Extract the [x, y] coordinate from the center of the cell holding the provided text.  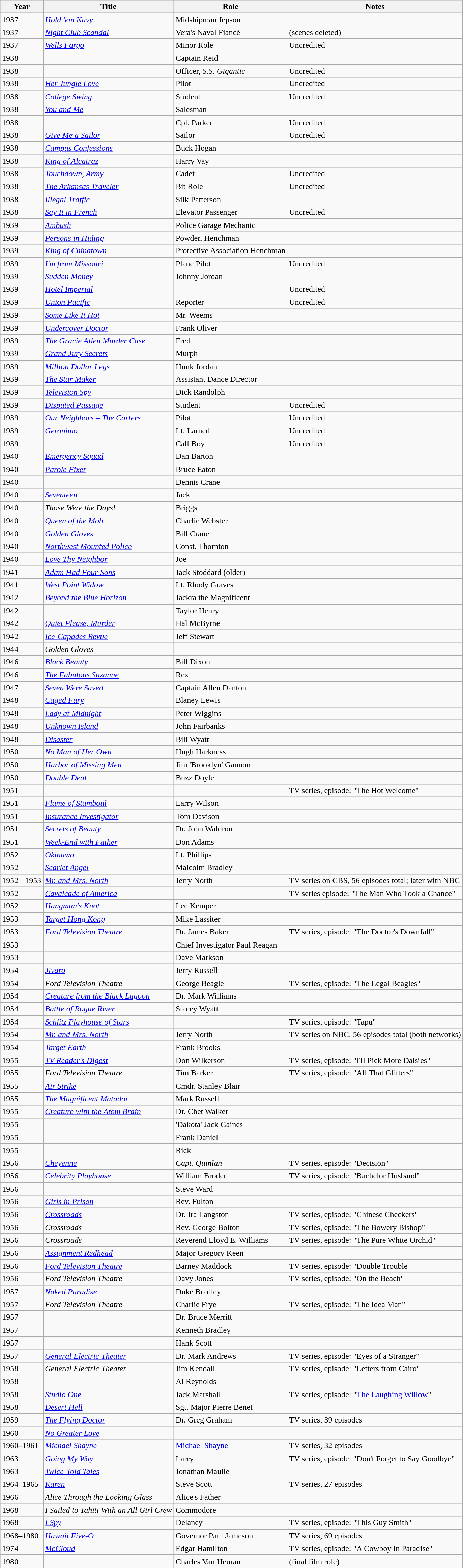
Studio One [109, 1394]
Parole Fixer [109, 469]
Dr. Chet Walker [230, 1112]
King of Chinatown [109, 251]
Disputed Passage [109, 405]
Steve Ward [230, 1189]
Adam Had Four Sons [109, 572]
Sudden Money [109, 276]
Jerry Russell [230, 970]
Northwest Mounted Police [109, 546]
TV series, episode: "A Cowboy in Paradise" [375, 1548]
Seven Were Saved [109, 688]
Scarlet Angel [109, 868]
Johnny Jordan [230, 276]
(scenes deleted) [375, 32]
Persons in Hiding [109, 238]
TV series on CBS, 56 episodes total; later with NBC [375, 880]
Schlitz Playhouse of Stars [109, 1022]
Police Garage Mechanic [230, 225]
Taylor Henry [230, 611]
1968–1980 [22, 1536]
Bit Role [230, 187]
Malcolm Bradley [230, 868]
Girls in Prison [109, 1202]
Target Earth [109, 1047]
Hotel Imperial [109, 289]
TV series, episode: "Don't Forget to Say Goodbye" [375, 1459]
Don Adams [230, 842]
Touchdown, Army [109, 174]
Say It in French [109, 212]
Undercover Doctor [109, 328]
Dick Randolph [230, 392]
Reverend Lloyd E. Williams [230, 1240]
Minor Role [230, 45]
Hank Scott [230, 1343]
'Dakota' Jack Gaines [230, 1124]
Al Reynolds [230, 1381]
Secrets of Beauty [109, 829]
Lady at Midnight [109, 713]
I Spy [109, 1523]
Jack Stoddard (older) [230, 572]
Cpl. Parker [230, 122]
Ambush [109, 225]
Sailor [230, 135]
1966 [22, 1497]
Target Hong Kong [109, 919]
Alice Through the Looking Glass [109, 1497]
Mr. Weems [230, 315]
Powder, Henchman [230, 238]
1960 [22, 1433]
Peter Wiggins [230, 713]
Frank Brooks [230, 1047]
TV series, episode: "The Doctor's Downfall" [375, 932]
Assignment Redhead [109, 1253]
Chief Investigator Paul Reagan [230, 945]
Campus Confessions [109, 148]
Bill Crane [230, 533]
I Sailed to Tahiti With an All Girl Crew [109, 1510]
Reporter [230, 302]
King of Alcatraz [109, 161]
Caged Fury [109, 700]
1947 [22, 688]
Mark Russell [230, 1099]
Steve Scott [230, 1484]
Naked Paradise [109, 1292]
Wells Fargo [109, 45]
Bruce Eaton [230, 469]
No Greater Love [109, 1433]
Going My Way [109, 1459]
Battle of Rogue River [109, 1009]
Desert Hell [109, 1407]
Captain Allen Danton [230, 688]
Stacey Wyatt [230, 1009]
Duke Bradley [230, 1292]
Harry Vay [230, 161]
Disaster [109, 739]
West Point Widow [109, 585]
Queen of the Mob [109, 521]
TV series, episode: "All That Glitters" [375, 1073]
Her Jungle Love [109, 84]
Black Beauty [109, 662]
Dr. Mark Andrews [230, 1356]
Cavalcade of America [109, 893]
Insurance Investigator [109, 816]
Officer, S.S. Gigantic [230, 71]
Tim Barker [230, 1073]
Hunk Jordan [230, 366]
Call Boy [230, 444]
John Fairbanks [230, 726]
Rick [230, 1150]
TV series, episode: "On the Beach" [375, 1279]
William Broder [230, 1176]
Captain Reid [230, 58]
College Swing [109, 97]
TV Reader's Digest [109, 1060]
TV series, episode: "The Pure White Orchid" [375, 1240]
Emergency Squad [109, 456]
Dan Barton [230, 456]
Dr. Bruce Merritt [230, 1317]
Geronimo [109, 431]
Lee Kemper [230, 906]
TV series, episode: "Bachelor Husband" [375, 1176]
Hal McByrne [230, 623]
TV series, episode: "The Idea Man" [375, 1304]
I'm from Missouri [109, 264]
Dennis Crane [230, 482]
TV series on NBC, 56 episodes total (both networks) [375, 1035]
Buzz Doyle [230, 777]
Unknown Island [109, 726]
Silk Patterson [230, 200]
TV series, episode: "Letters from Cairo" [375, 1368]
Air Strike [109, 1086]
TV series episode: "The Man Who Took a Chance" [375, 893]
Union Pacific [109, 302]
Illegal Traffic [109, 200]
TV series, 39 episodes [375, 1420]
TV series, 27 episodes [375, 1484]
Capt. Quinlan [230, 1163]
Don Wilkerson [230, 1060]
TV series, episode: "The Legal Beagles" [375, 983]
Dr. John Waldron [230, 829]
TV series, episode: "Tapu" [375, 1022]
TV series, episode: "Eyes of a Stranger" [375, 1356]
Dr. James Baker [230, 932]
1980 [22, 1561]
Bill Dixon [230, 662]
No Man of Her Own [109, 752]
Blaney Lewis [230, 700]
The Magnificent Matador [109, 1099]
McCloud [109, 1548]
Twice-Told Tales [109, 1471]
Some Like It Hot [109, 315]
Hangman's Knot [109, 906]
Larry [230, 1459]
1959 [22, 1420]
Rev. George Bolton [230, 1227]
Dr. Mark Williams [230, 996]
The Fabulous Suzanne [109, 675]
Jeff Stewart [230, 636]
Jackra the Magnificent [230, 598]
Dave Markson [230, 957]
Bill Wyatt [230, 739]
Salesman [230, 109]
Notes [375, 7]
Major Gregory Keen [230, 1253]
Murph [230, 353]
Grand Jury Secrets [109, 353]
1952 - 1953 [22, 880]
TV series, 69 episodes [375, 1536]
Lt. Rhody Graves [230, 585]
Commodore [230, 1510]
1964–1965 [22, 1484]
Buck Hogan [230, 148]
The Arkansas Traveler [109, 187]
Harbor of Missing Men [109, 765]
George Beagle [230, 983]
Sgt. Major Pierre Benet [230, 1407]
Hawaii Five-O [109, 1536]
You and Me [109, 109]
TV series, episode: "Chinese Checkers" [375, 1215]
Rev. Fulton [230, 1202]
Hold 'em Navy [109, 20]
Ice-Capades Revue [109, 636]
Mike Lassiter [230, 919]
Kenneth Bradley [230, 1330]
1944 [22, 649]
Year [22, 7]
1960–1961 [22, 1446]
Double Deal [109, 777]
Dr. Greg Graham [230, 1420]
Lt. Larned [230, 431]
Charlie Webster [230, 521]
Rex [230, 675]
Governor Paul Jameson [230, 1536]
TV series, episode: "This Guy Smith" [375, 1523]
Seventeen [109, 495]
Const. Thornton [230, 546]
Cmdr. Stanley Blair [230, 1086]
Our Neighbors – The Carters [109, 418]
TV series, episode: "The Hot Welcome" [375, 791]
Quiet Please, Murder [109, 623]
Jivaro [109, 970]
Frank Daniel [230, 1137]
Creature with the Atom Brain [109, 1112]
Briggs [230, 508]
Okinawa [109, 855]
Tom Davison [230, 816]
Title [109, 7]
Flame of Stamboul [109, 803]
Alice's Father [230, 1497]
Vera's Naval Fiancé [230, 32]
Television Spy [109, 392]
TV series, episode: "The Bowery Bishop" [375, 1227]
Protective Association Henchman [230, 251]
Hugh Harkness [230, 752]
Those Were the Days! [109, 508]
Elevator Passenger [230, 212]
Lt. Phillips [230, 855]
TV series, episode: "Double Trouble [375, 1266]
Creature from the Black Lagoon [109, 996]
Joe [230, 559]
Edgar Hamilton [230, 1548]
TV series, 32 episodes [375, 1446]
Assistant Dance Director [230, 379]
Jack [230, 495]
Jonathan Maulle [230, 1471]
Fred [230, 341]
Cadet [230, 174]
Week-End with Father [109, 842]
Give Me a Sailor [109, 135]
Frank Oliver [230, 328]
TV series, episode: "Decision" [375, 1163]
Night Club Scandal [109, 32]
Charlie Frye [230, 1304]
Davy Jones [230, 1279]
(final film role) [375, 1561]
TV series, episode: "The Laughing Willow" [375, 1394]
The Flying Doctor [109, 1420]
Larry Wilson [230, 803]
Karen [109, 1484]
The Star Maker [109, 379]
Cheyenne [109, 1163]
Love Thy Neighbor [109, 559]
Jim 'Brooklyn' Gannon [230, 765]
Dr. Ira Langston [230, 1215]
Delaney [230, 1523]
Beyond the Blue Horizon [109, 598]
Barney Maddock [230, 1266]
Jim Kendall [230, 1368]
1974 [22, 1548]
Jack Marshall [230, 1394]
Plane Pilot [230, 264]
The Gracie Allen Murder Case [109, 341]
Role [230, 7]
Million Dollar Legs [109, 366]
Charles Van Heuran [230, 1561]
Midshipman Jepson [230, 20]
Celebrity Playhouse [109, 1176]
TV series, episode: "I'll Pick More Daisies" [375, 1060]
